Return the (x, y) coordinate for the center point of the cell that contains the specified text.  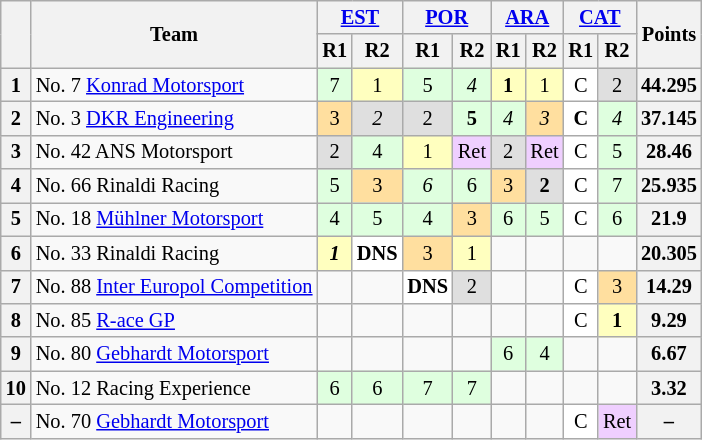
No. 12 Racing Experience (174, 388)
No. 66 Rinaldi Racing (174, 186)
No. 7 Konrad Motorsport (174, 85)
10 (16, 388)
Points (669, 34)
20.305 (669, 253)
28.46 (669, 152)
POR (446, 17)
EST (360, 17)
No. 42 ANS Motorsport (174, 152)
No. 70 Gebhardt Motorsport (174, 421)
CAT (600, 17)
21.9 (669, 219)
3.32 (669, 388)
No. 33 Rinaldi Racing (174, 253)
No. 85 R-ace GP (174, 320)
25.935 (669, 186)
9 (16, 354)
9.29 (669, 320)
Team (174, 34)
8 (16, 320)
37.145 (669, 118)
No. 3 DKR Engineering (174, 118)
ARA (528, 17)
44.295 (669, 85)
6.67 (669, 354)
No. 88 Inter Europol Competition (174, 287)
14.29 (669, 287)
No. 80 Gebhardt Motorsport (174, 354)
No. 18 Mühlner Motorsport (174, 219)
